Find where the given text appears and provide that cell's center as [X, Y] coordinate. 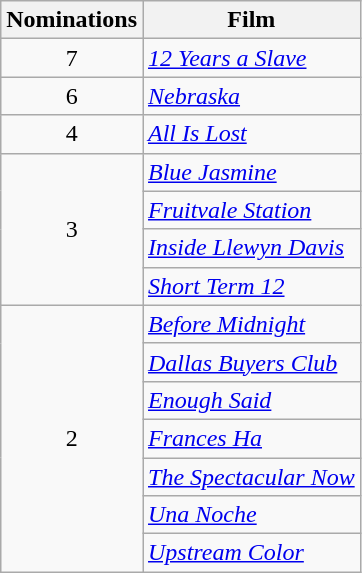
Upstream Color [251, 553]
Blue Jasmine [251, 172]
Una Noche [251, 515]
All Is Lost [251, 134]
Before Midnight [251, 324]
12 Years a Slave [251, 58]
Dallas Buyers Club [251, 362]
Nebraska [251, 96]
2 [72, 438]
Film [251, 20]
4 [72, 134]
Nominations [72, 20]
3 [72, 229]
Inside Llewyn Davis [251, 248]
The Spectacular Now [251, 477]
Fruitvale Station [251, 210]
7 [72, 58]
Enough Said [251, 400]
Frances Ha [251, 438]
Short Term 12 [251, 286]
6 [72, 96]
